Search for the cell housing the specified text and yield its (X, Y) center coordinate. 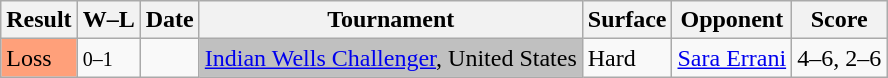
Date (170, 20)
W–L (108, 20)
Result (39, 20)
Opponent (732, 20)
Indian Wells Challenger, United States (390, 58)
Hard (627, 58)
Score (840, 20)
4–6, 2–6 (840, 58)
Tournament (390, 20)
0–1 (108, 58)
Loss (39, 58)
Sara Errani (732, 58)
Surface (627, 20)
